Provide the (x, y) coordinate of the cell's center where the given text is located.  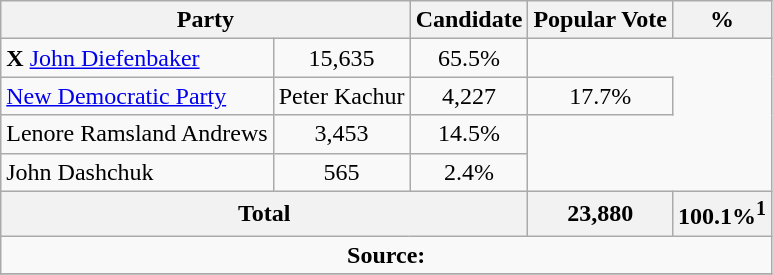
Lenore Ramsland Andrews (137, 134)
Total (264, 214)
15,635 (342, 58)
Party (206, 20)
Source: (386, 255)
23,880 (600, 214)
14.5% (469, 134)
Peter Kachur (342, 96)
X John Diefenbaker (137, 58)
New Democratic Party (137, 96)
4,227 (469, 96)
65.5% (469, 58)
2.4% (469, 172)
17.7% (600, 96)
Popular Vote (600, 20)
Candidate (469, 20)
John Dashchuk (137, 172)
3,453 (342, 134)
% (722, 20)
100.1%1 (722, 214)
565 (342, 172)
